Output the (X, Y) coordinate of the center of the cell containing the given text.  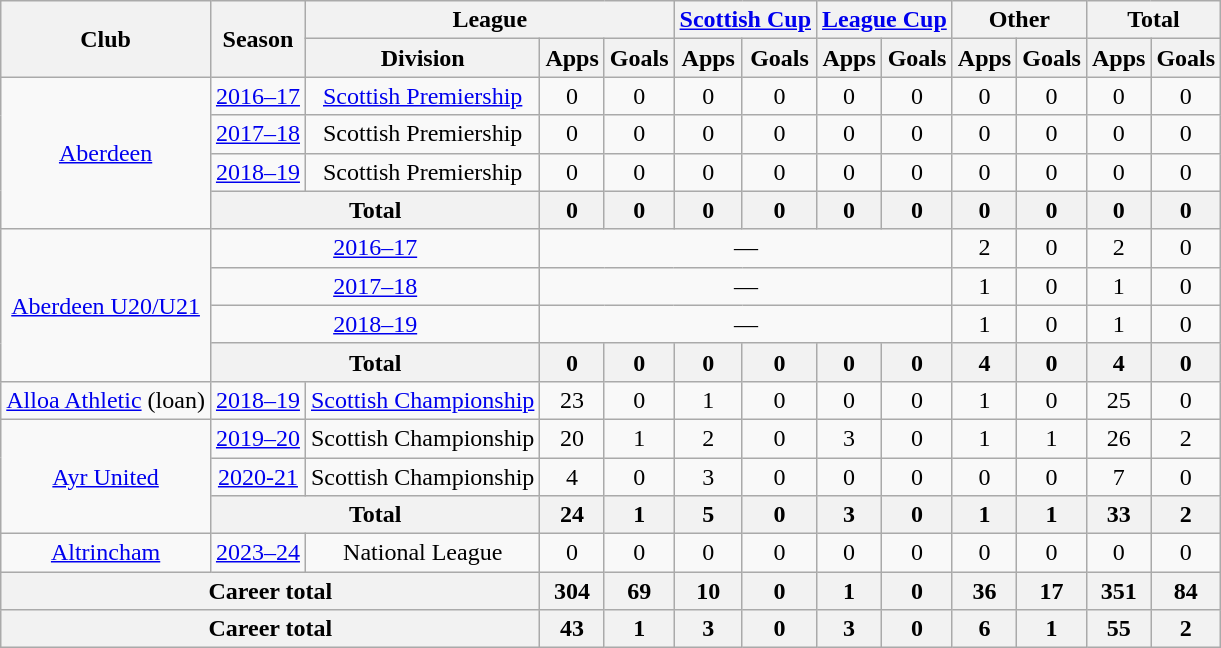
Aberdeen U20/U21 (106, 305)
Scottish Cup (745, 20)
Alloa Athletic (loan) (106, 400)
43 (572, 629)
84 (1186, 591)
25 (1118, 400)
Aberdeen (106, 153)
24 (572, 515)
26 (1118, 438)
Division (422, 58)
Season (258, 39)
League Cup (885, 20)
69 (639, 591)
2019–20 (258, 438)
Club (106, 39)
33 (1118, 515)
36 (984, 591)
5 (708, 515)
7 (1118, 477)
Other (1019, 20)
Ayr United (106, 476)
6 (984, 629)
17 (1052, 591)
304 (572, 591)
23 (572, 400)
National League (422, 553)
351 (1118, 591)
2023–24 (258, 553)
55 (1118, 629)
2020-21 (258, 477)
10 (708, 591)
League (490, 20)
Altrincham (106, 553)
20 (572, 438)
